Return the [X, Y] coordinate for the center point of the cell that contains the specified text.  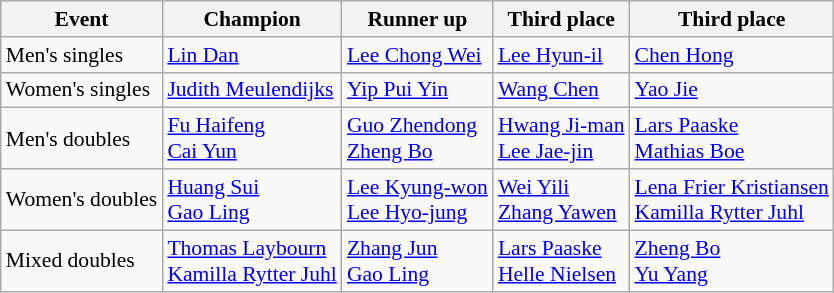
Judith Meulendijks [252, 90]
Runner up [418, 19]
Fu Haifeng Cai Yun [252, 138]
Hwang Ji-man Lee Jae-jin [562, 138]
Zheng Bo Yu Yang [731, 260]
Men's singles [82, 55]
Champion [252, 19]
Thomas Laybourn Kamilla Rytter Juhl [252, 260]
Men's doubles [82, 138]
Event [82, 19]
Lee Hyun-il [562, 55]
Yip Pui Yin [418, 90]
Wei Yili Zhang Yawen [562, 200]
Lee Kyung-won Lee Hyo-jung [418, 200]
Women's doubles [82, 200]
Women's singles [82, 90]
Guo Zhendong Zheng Bo [418, 138]
Lars Paaske Helle Nielsen [562, 260]
Lars Paaske Mathias Boe [731, 138]
Zhang Jun Gao Ling [418, 260]
Huang Sui Gao Ling [252, 200]
Lena Frier Kristiansen Kamilla Rytter Juhl [731, 200]
Mixed doubles [82, 260]
Chen Hong [731, 55]
Yao Jie [731, 90]
Lee Chong Wei [418, 55]
Lin Dan [252, 55]
Wang Chen [562, 90]
